Capture the cell that displays the provided text and extract its [X, Y] central coordinate. 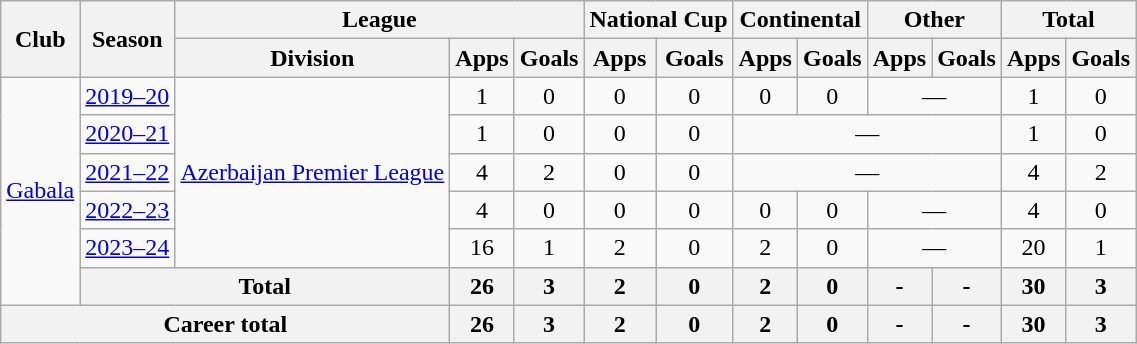
Continental [800, 20]
Other [934, 20]
Division [312, 58]
20 [1033, 248]
2022–23 [128, 210]
Gabala [40, 191]
National Cup [658, 20]
Season [128, 39]
2020–21 [128, 134]
Azerbaijan Premier League [312, 172]
League [380, 20]
Club [40, 39]
2019–20 [128, 96]
2021–22 [128, 172]
16 [482, 248]
Career total [226, 324]
2023–24 [128, 248]
